Return the (x, y) coordinate for the center point of the cell that contains the specified text.  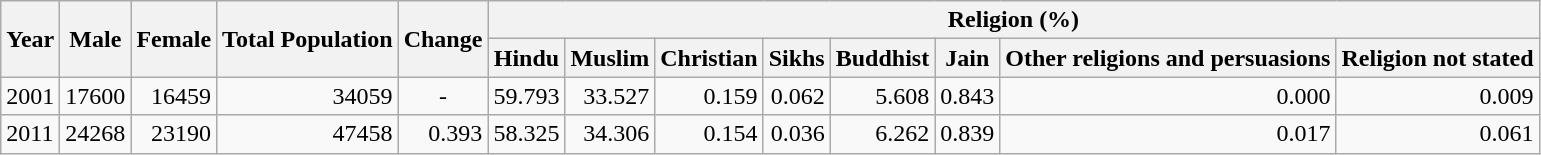
Religion (%) (1014, 20)
34.306 (610, 134)
0.062 (796, 96)
0.839 (968, 134)
Change (443, 39)
Muslim (610, 58)
16459 (174, 96)
2011 (30, 134)
47458 (308, 134)
Jain (968, 58)
0.159 (709, 96)
0.154 (709, 134)
Year (30, 39)
Hindu (526, 58)
Total Population (308, 39)
Male (96, 39)
Religion not stated (1438, 58)
2001 (30, 96)
0.017 (1168, 134)
Other religions and persuasions (1168, 58)
Sikhs (796, 58)
Female (174, 39)
34059 (308, 96)
33.527 (610, 96)
17600 (96, 96)
23190 (174, 134)
0.843 (968, 96)
24268 (96, 134)
Buddhist (882, 58)
6.262 (882, 134)
- (443, 96)
0.061 (1438, 134)
0.036 (796, 134)
0.393 (443, 134)
58.325 (526, 134)
5.608 (882, 96)
59.793 (526, 96)
0.009 (1438, 96)
0.000 (1168, 96)
Christian (709, 58)
